Find where the given text appears and provide that cell's center as (X, Y) coordinate. 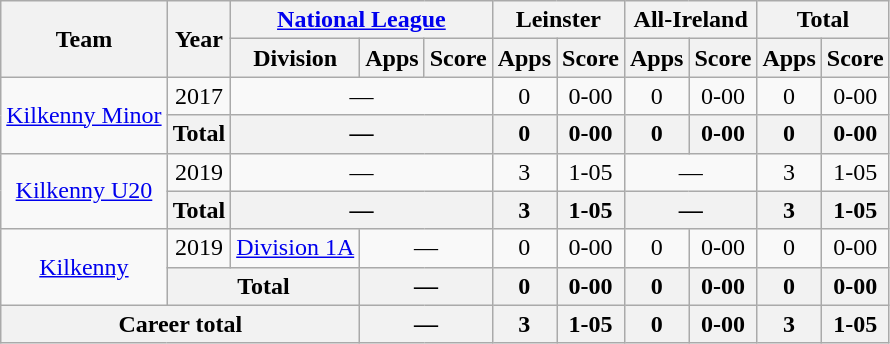
Kilkenny Minor (84, 115)
2017 (199, 96)
Kilkenny U20 (84, 191)
National League (362, 20)
Year (199, 39)
Career total (180, 324)
All-Ireland (690, 20)
Division (296, 58)
Team (84, 39)
Division 1A (296, 248)
Kilkenny (84, 267)
Leinster (558, 20)
